Return the (X, Y) coordinate for the center point of the cell that contains the specified text.  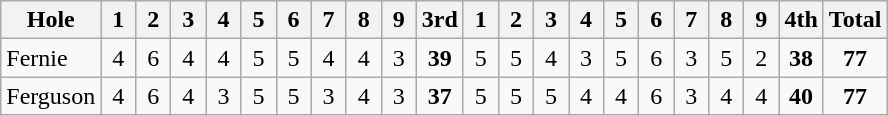
37 (440, 96)
3rd (440, 20)
4th (801, 20)
39 (440, 58)
Hole (51, 20)
Fernie (51, 58)
Ferguson (51, 96)
38 (801, 58)
Total (855, 20)
40 (801, 96)
